Capture the cell that displays the provided text and extract its [x, y] central coordinate. 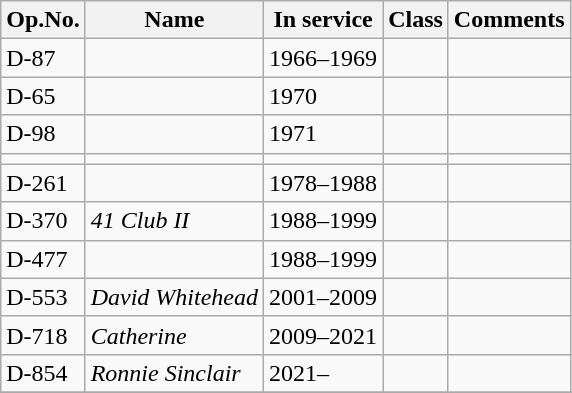
David Whitehead [174, 297]
2009–2021 [324, 335]
Op.No. [43, 20]
1970 [324, 96]
Comments [509, 20]
Ronnie Sinclair [174, 373]
D-261 [43, 183]
D-477 [43, 259]
Catherine [174, 335]
D-87 [43, 58]
1971 [324, 134]
1978–1988 [324, 183]
D-65 [43, 96]
2001–2009 [324, 297]
1966–1969 [324, 58]
D-553 [43, 297]
D-370 [43, 221]
Name [174, 20]
41 Club II [174, 221]
D-718 [43, 335]
D-98 [43, 134]
Class [416, 20]
In service [324, 20]
2021– [324, 373]
D-854 [43, 373]
